Determine the [X, Y] coordinate at the center of the cell enclosing the given text.  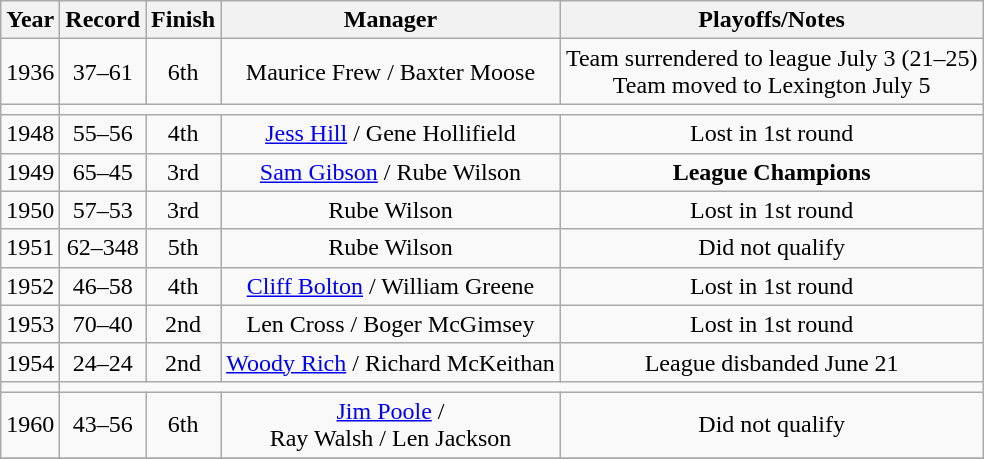
Playoffs/Notes [772, 20]
League Champions [772, 172]
1953 [30, 324]
62–348 [103, 248]
1950 [30, 210]
57–53 [103, 210]
League disbanded June 21 [772, 362]
Maurice Frew / Baxter Moose [391, 72]
Sam Gibson / Rube Wilson [391, 172]
55–56 [103, 134]
Year [30, 20]
70–40 [103, 324]
1949 [30, 172]
Team surrendered to league July 3 (21–25)Team moved to Lexington July 5 [772, 72]
Record [103, 20]
37–61 [103, 72]
65–45 [103, 172]
24–24 [103, 362]
Woody Rich / Richard McKeithan [391, 362]
1960 [30, 424]
Jim Poole / Ray Walsh / Len Jackson [391, 424]
1936 [30, 72]
1952 [30, 286]
1948 [30, 134]
Jess Hill / Gene Hollifield [391, 134]
Finish [184, 20]
Len Cross / Boger McGimsey [391, 324]
1951 [30, 248]
Manager [391, 20]
43–56 [103, 424]
Cliff Bolton / William Greene [391, 286]
1954 [30, 362]
46–58 [103, 286]
5th [184, 248]
